Scan for the cell matching the given text and deliver its [x, y] coordinate at center. 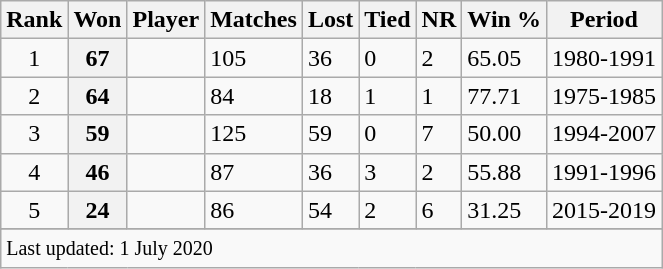
125 [254, 134]
46 [98, 172]
Won [98, 20]
1994-2007 [604, 134]
2015-2019 [604, 210]
1975-1985 [604, 96]
55.88 [504, 172]
NR [439, 20]
31.25 [504, 210]
5 [34, 210]
18 [330, 96]
Rank [34, 20]
84 [254, 96]
24 [98, 210]
Matches [254, 20]
64 [98, 96]
105 [254, 58]
Last updated: 1 July 2020 [332, 248]
67 [98, 58]
54 [330, 210]
6 [439, 210]
Tied [388, 20]
4 [34, 172]
7 [439, 134]
Player [166, 20]
1980-1991 [604, 58]
65.05 [504, 58]
86 [254, 210]
Period [604, 20]
77.71 [504, 96]
87 [254, 172]
Lost [330, 20]
50.00 [504, 134]
Win % [504, 20]
1991-1996 [604, 172]
